For the text-containing cell, return its midpoint in (X, Y) coordinate format. 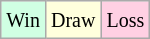
Loss (126, 20)
Draw (72, 20)
Win (24, 20)
